Detect which cell encompasses the target text, then output its [x, y] center coordinate. 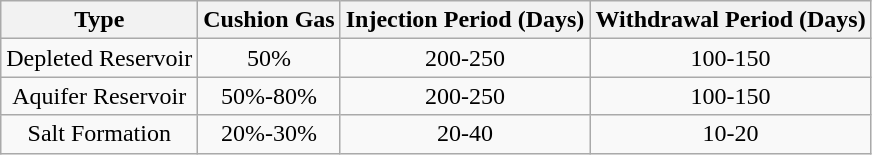
Depleted Reservoir [100, 58]
Cushion Gas [269, 20]
50%-80% [269, 96]
10-20 [730, 134]
20-40 [465, 134]
Aquifer Reservoir [100, 96]
Injection Period (Days) [465, 20]
Salt Formation [100, 134]
20%-30% [269, 134]
50% [269, 58]
Type [100, 20]
Withdrawal Period (Days) [730, 20]
